Output the [X, Y] coordinate of the center of the cell containing the given text.  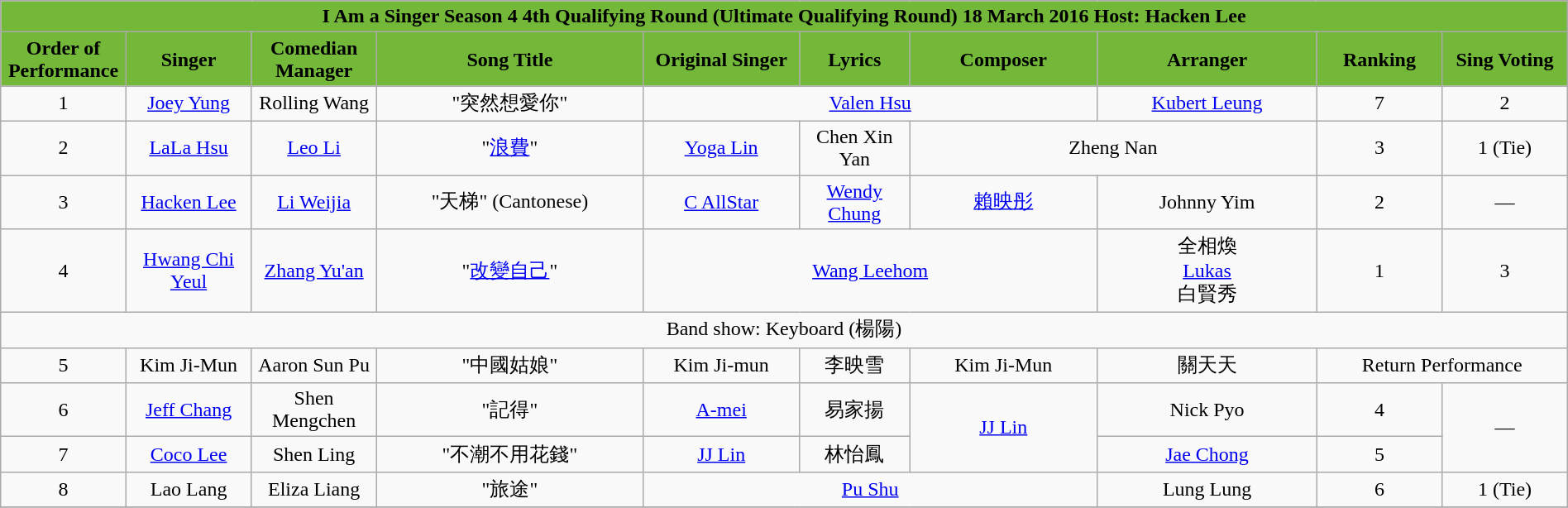
Order of Performance [64, 60]
Comedian Manager [314, 60]
"天梯" (Cantonese) [509, 202]
Composer [1004, 60]
Lyrics [855, 60]
Aaron Sun Pu [314, 366]
Zheng Nan [1113, 147]
Hwang Chi Yeul [189, 271]
Yoga Lin [721, 147]
Shen Ling [314, 455]
李映雪 [855, 366]
"旅途" [509, 490]
Nick Pyo [1207, 410]
Jeff Chang [189, 410]
關天天 [1207, 366]
"浪費" [509, 147]
I Am a Singer Season 4 4th Qualifying Round (Ultimate Qualifying Round) 18 March 2016 Host: Hacken Lee [784, 17]
Wang Leehom [870, 271]
"改變自己" [509, 271]
Chen Xin Yan [855, 147]
Return Performance [1442, 366]
Coco Lee [189, 455]
Lung Lung [1207, 490]
LaLa Hsu [189, 147]
8 [64, 490]
賴映彤 [1004, 202]
Kubert Leung [1207, 104]
Leo Li [314, 147]
Valen Hsu [870, 104]
Arranger [1207, 60]
Zhang Yu'an [314, 271]
Joey Yung [189, 104]
Singer [189, 60]
C AllStar [721, 202]
"中國姑娘" [509, 366]
Wendy Chung [855, 202]
林怡鳳 [855, 455]
A-mei [721, 410]
Rolling Wang [314, 104]
Band show: Keyboard (楊陽) [784, 331]
Kim Ji-mun [721, 366]
Li Weijia [314, 202]
Original Singer [721, 60]
Johnny Yim [1207, 202]
Lao Lang [189, 490]
易家揚 [855, 410]
Ranking [1379, 60]
Eliza Liang [314, 490]
"不潮不用花錢" [509, 455]
Song Title [509, 60]
全相煥Lukas白賢秀 [1207, 271]
"記得" [509, 410]
Jae Chong [1207, 455]
Shen Mengchen [314, 410]
Hacken Lee [189, 202]
Sing Voting [1505, 60]
"突然想愛你" [509, 104]
Pu Shu [870, 490]
